Search for the cell housing the specified text and yield its [x, y] center coordinate. 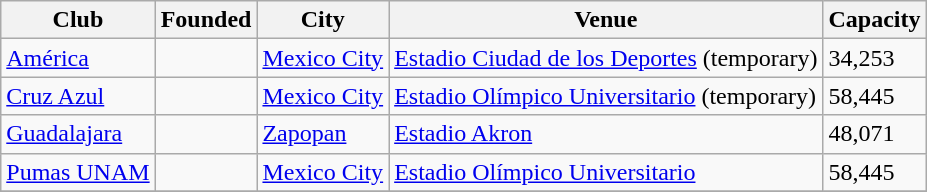
48,071 [874, 134]
Guadalajara [78, 134]
Estadio Ciudad de los Deportes (temporary) [606, 58]
Estadio Akron [606, 134]
Zapopan [323, 134]
34,253 [874, 58]
Venue [606, 20]
América [78, 58]
City [323, 20]
Estadio Olímpico Universitario (temporary) [606, 96]
Estadio Olímpico Universitario [606, 172]
Capacity [874, 20]
Club [78, 20]
Founded [206, 20]
Pumas UNAM [78, 172]
Cruz Azul [78, 96]
